Scan for the cell matching the given text and deliver its (X, Y) coordinate at center. 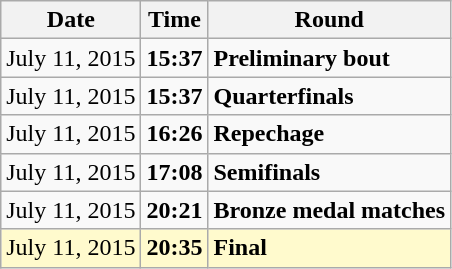
Round (330, 20)
17:08 (174, 172)
Semifinals (330, 172)
Final (330, 248)
Bronze medal matches (330, 210)
20:35 (174, 248)
16:26 (174, 134)
Repechage (330, 134)
Preliminary bout (330, 58)
Quarterfinals (330, 96)
Date (71, 20)
Time (174, 20)
20:21 (174, 210)
